Identify which cell holds the provided text, then report its [X, Y] central coordinate. 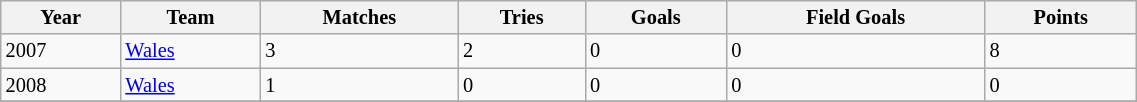
Team [190, 17]
Goals [656, 17]
Year [61, 17]
2008 [61, 85]
Tries [522, 17]
1 [360, 85]
Field Goals [855, 17]
2 [522, 51]
Points [1061, 17]
3 [360, 51]
2007 [61, 51]
8 [1061, 51]
Matches [360, 17]
